Identify which cell holds the provided text, then report its [X, Y] central coordinate. 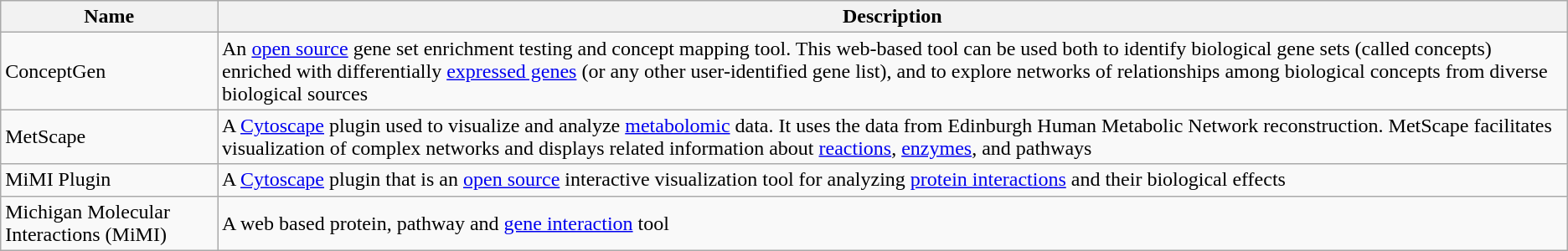
MiMI Plugin [109, 180]
Name [109, 17]
Description [893, 17]
Michigan Molecular Interactions (MiMI) [109, 223]
A Cytoscape plugin that is an open source interactive visualization tool for analyzing protein interactions and their biological effects [893, 180]
MetScape [109, 137]
ConceptGen [109, 71]
A web based protein, pathway and gene interaction tool [893, 223]
